From the cell containing the given text, extract its center point as [X, Y] coordinate. 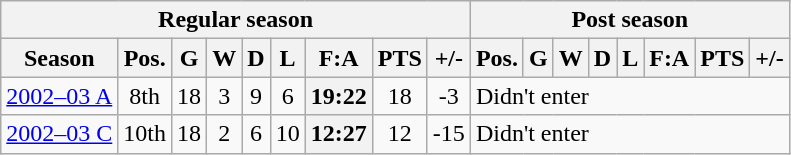
2002–03 A [60, 96]
-3 [448, 96]
2002–03 C [60, 134]
10 [288, 134]
12 [400, 134]
-15 [448, 134]
Season [60, 58]
8th [145, 96]
12:27 [338, 134]
19:22 [338, 96]
Regular season [236, 20]
Post season [630, 20]
10th [145, 134]
2 [224, 134]
3 [224, 96]
9 [256, 96]
